Locate the cell with the specified text and output its [x, y] center coordinate. 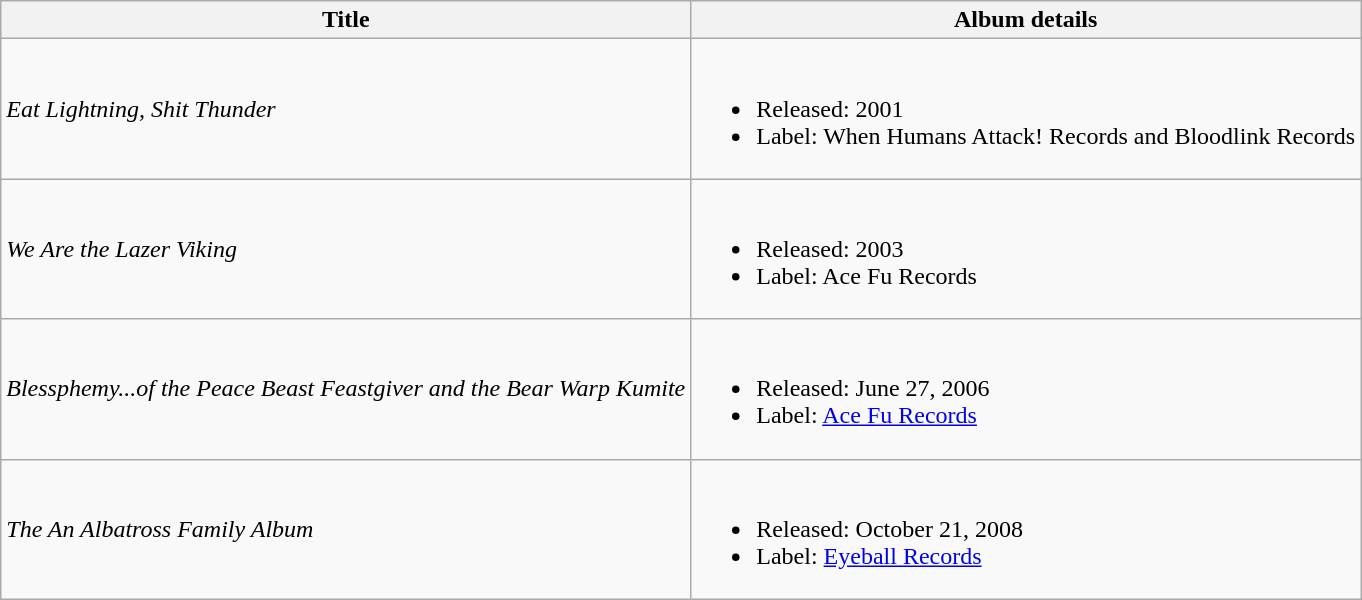
Released: June 27, 2006Label: Ace Fu Records [1026, 389]
We Are the Lazer Viking [346, 249]
Released: October 21, 2008Label: Eyeball Records [1026, 529]
Released: 2003Label: Ace Fu Records [1026, 249]
Album details [1026, 20]
Title [346, 20]
Blessphemy...of the Peace Beast Feastgiver and the Bear Warp Kumite [346, 389]
Eat Lightning, Shit Thunder [346, 109]
The An Albatross Family Album [346, 529]
Released: 2001Label: When Humans Attack! Records and Bloodlink Records [1026, 109]
